Identify which cell holds the provided text, then report its (x, y) central coordinate. 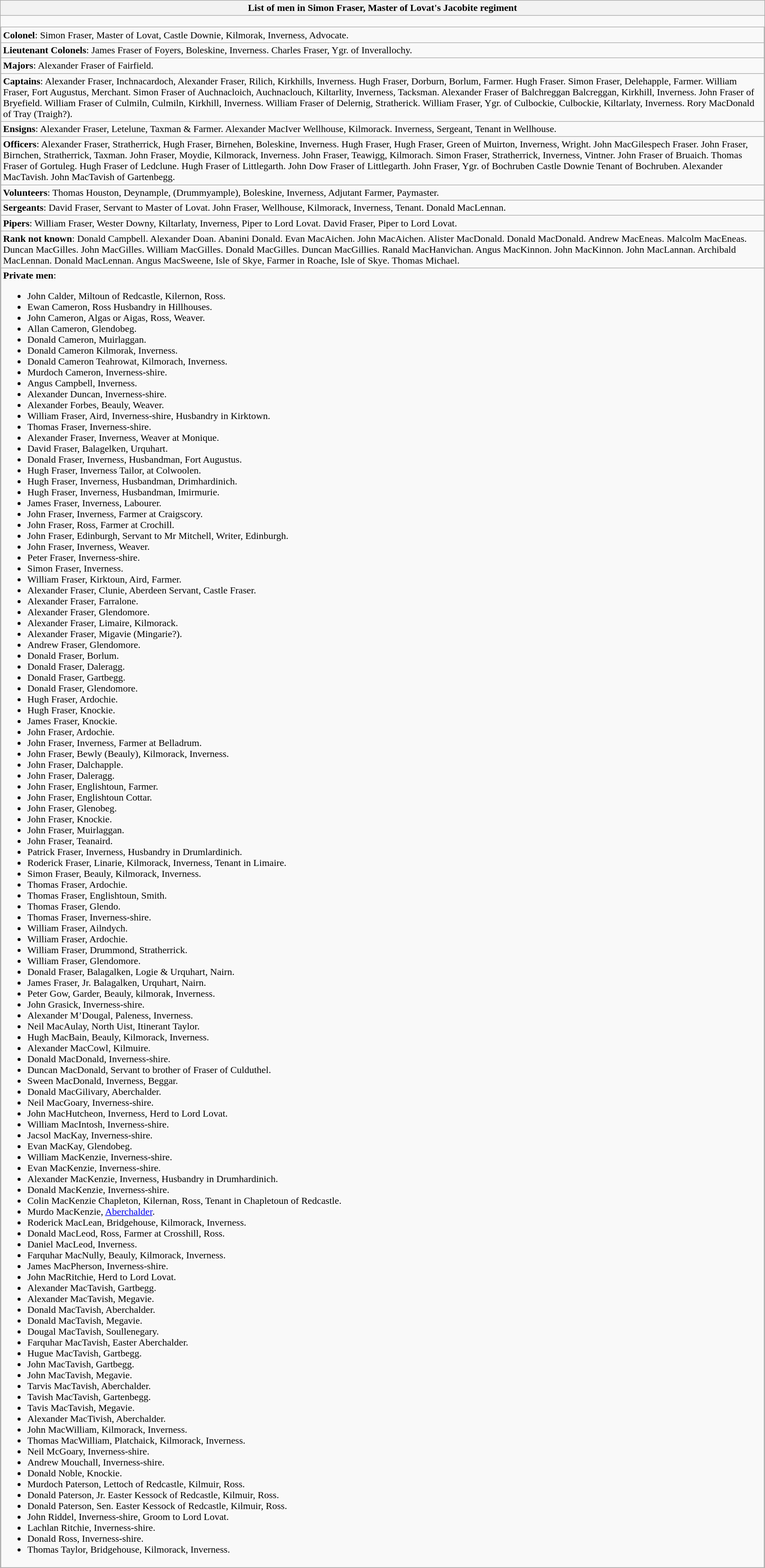
Ensigns: Alexander Fraser, Letelune, Taxman & Farmer. Alexander MacIver Wellhouse, Kilmorack. Inverness, Sergeant, Tenant in Wellhouse. (382, 129)
Colonel: Simon Fraser, Master of Lovat, Castle Downie, Kilmorak, Inverness, Advocate. (382, 35)
Lieutenant Colonels: James Fraser of Foyers, Boleskine, Inverness. Charles Fraser, Ygr. of Inverallochy. (382, 50)
Sergeants: David Fraser, Servant to Master of Lovat. John Fraser, Wellhouse, Kilmorack, Inverness, Tenant. Donald MacLennan. (382, 208)
List of men in Simon Fraser, Master of Lovat's Jacobite regiment (382, 8)
Majors: Alexander Fraser of Fairfield. (382, 65)
Pipers: William Fraser, Wester Downy, Kiltarlaty, Inverness, Piper to Lord Lovat. David Fraser, Piper to Lord Lovat. (382, 223)
Volunteers: Thomas Houston, Deynample, (Drummyample), Boleskine, Inverness, Adjutant Farmer, Paymaster. (382, 193)
